Return the [x, y] coordinate for the center point of the cell that contains the specified text.  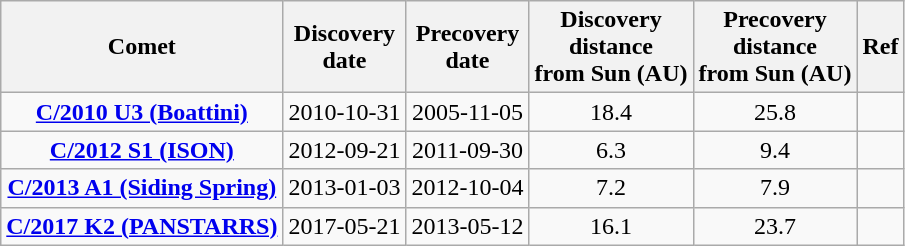
Discoverydate [344, 47]
C/2013 A1 (Siding Spring) [142, 188]
23.7 [775, 226]
2012-09-21 [344, 150]
2013-01-03 [344, 188]
Ref [880, 47]
2013-05-12 [468, 226]
2017-05-21 [344, 226]
Comet [142, 47]
C/2017 K2 (PANSTARRS) [142, 226]
18.4 [611, 112]
C/2012 S1 (ISON) [142, 150]
Discoverydistancefrom Sun (AU) [611, 47]
9.4 [775, 150]
7.9 [775, 188]
25.8 [775, 112]
Precoverydistancefrom Sun (AU) [775, 47]
2010-10-31 [344, 112]
Precoverydate [468, 47]
7.2 [611, 188]
2011-09-30 [468, 150]
16.1 [611, 226]
2005-11-05 [468, 112]
C/2010 U3 (Boattini) [142, 112]
2012-10-04 [468, 188]
6.3 [611, 150]
